Determine the (X, Y) coordinate at the center of the cell enclosing the given text.  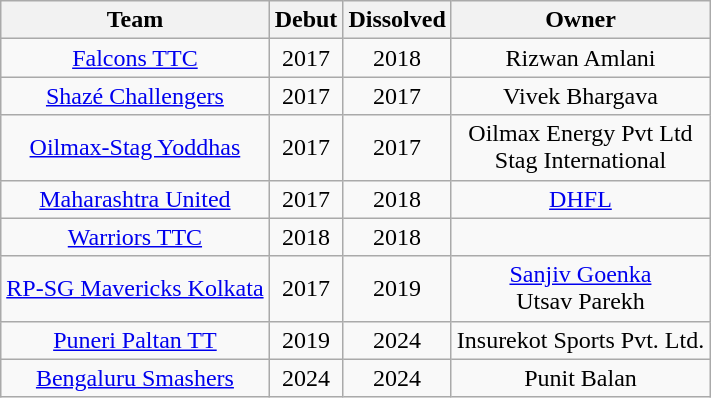
Punit Balan (580, 378)
Owner (580, 20)
RP-SG Mavericks Kolkata (135, 288)
Puneri Paltan TT (135, 340)
Vivek Bhargava (580, 96)
Shazé Challengers (135, 96)
Oilmax-Stag Yoddhas (135, 148)
DHFL (580, 199)
Insurekot Sports Pvt. Ltd. (580, 340)
Dissolved (397, 20)
Falcons TTC (135, 58)
Warriors TTC (135, 237)
Debut (306, 20)
Bengaluru Smashers (135, 378)
Team (135, 20)
Oilmax Energy Pvt LtdStag International (580, 148)
Maharashtra United (135, 199)
Rizwan Amlani (580, 58)
Sanjiv GoenkaUtsav Parekh (580, 288)
